Locate the cell with the specified text and output its [X, Y] center coordinate. 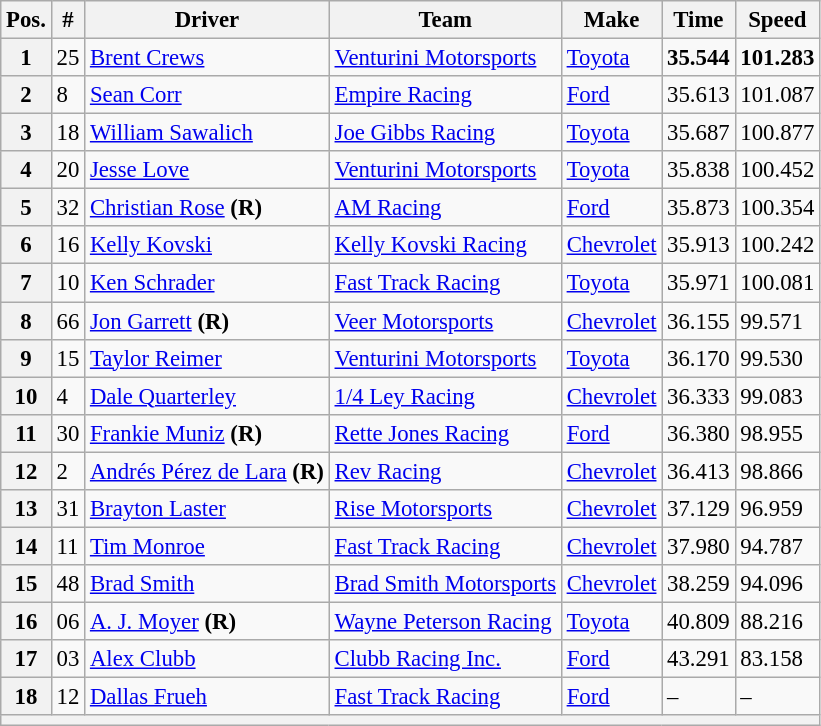
96.959 [778, 509]
Dale Quarterley [208, 396]
Alex Clubb [208, 659]
36.333 [698, 396]
Sean Corr [208, 95]
35.913 [698, 245]
99.530 [778, 358]
83.158 [778, 659]
Driver [208, 20]
100.242 [778, 245]
Jesse Love [208, 170]
Rise Motorsports [445, 509]
Joe Gibbs Racing [445, 133]
Dallas Frueh [208, 697]
100.877 [778, 133]
Time [698, 20]
100.354 [778, 208]
36.380 [698, 433]
Pos. [26, 20]
98.955 [778, 433]
101.087 [778, 95]
35.544 [698, 58]
66 [68, 321]
Brad Smith Motorsports [445, 584]
36.170 [698, 358]
Make [611, 20]
Clubb Racing Inc. [445, 659]
20 [68, 170]
Frankie Muniz (R) [208, 433]
35.687 [698, 133]
94.096 [778, 584]
35.873 [698, 208]
6 [26, 245]
AM Racing [445, 208]
36.413 [698, 471]
94.787 [778, 546]
Veer Motorsports [445, 321]
99.083 [778, 396]
31 [68, 509]
14 [26, 546]
1/4 Ley Racing [445, 396]
Tim Monroe [208, 546]
5 [26, 208]
Brayton Laster [208, 509]
Rev Racing [445, 471]
88.216 [778, 621]
03 [68, 659]
Team [445, 20]
30 [68, 433]
Christian Rose (R) [208, 208]
48 [68, 584]
Andrés Pérez de Lara (R) [208, 471]
35.971 [698, 283]
Empire Racing [445, 95]
Brad Smith [208, 584]
35.613 [698, 95]
99.571 [778, 321]
Brent Crews [208, 58]
40.809 [698, 621]
William Sawalich [208, 133]
36.155 [698, 321]
100.081 [778, 283]
Kelly Kovski [208, 245]
9 [26, 358]
37.129 [698, 509]
98.866 [778, 471]
A. J. Moyer (R) [208, 621]
101.283 [778, 58]
Wayne Peterson Racing [445, 621]
Speed [778, 20]
# [68, 20]
25 [68, 58]
13 [26, 509]
43.291 [698, 659]
Jon Garrett (R) [208, 321]
Taylor Reimer [208, 358]
17 [26, 659]
7 [26, 283]
06 [68, 621]
Ken Schrader [208, 283]
100.452 [778, 170]
38.259 [698, 584]
Kelly Kovski Racing [445, 245]
35.838 [698, 170]
3 [26, 133]
Rette Jones Racing [445, 433]
1 [26, 58]
37.980 [698, 546]
32 [68, 208]
